For the text-containing cell, return its midpoint in (X, Y) coordinate format. 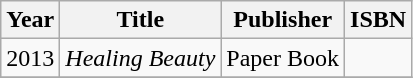
Year (30, 20)
ISBN (378, 20)
Healing Beauty (140, 58)
Title (140, 20)
Publisher (283, 20)
2013 (30, 58)
Paper Book (283, 58)
